Determine the [X, Y] coordinate at the center of the cell enclosing the given text.  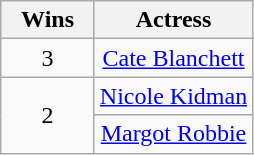
Margot Robbie [173, 134]
3 [48, 58]
Wins [48, 20]
2 [48, 115]
Nicole Kidman [173, 96]
Cate Blanchett [173, 58]
Actress [173, 20]
